Locate the cell with the specified text and output its (x, y) center coordinate. 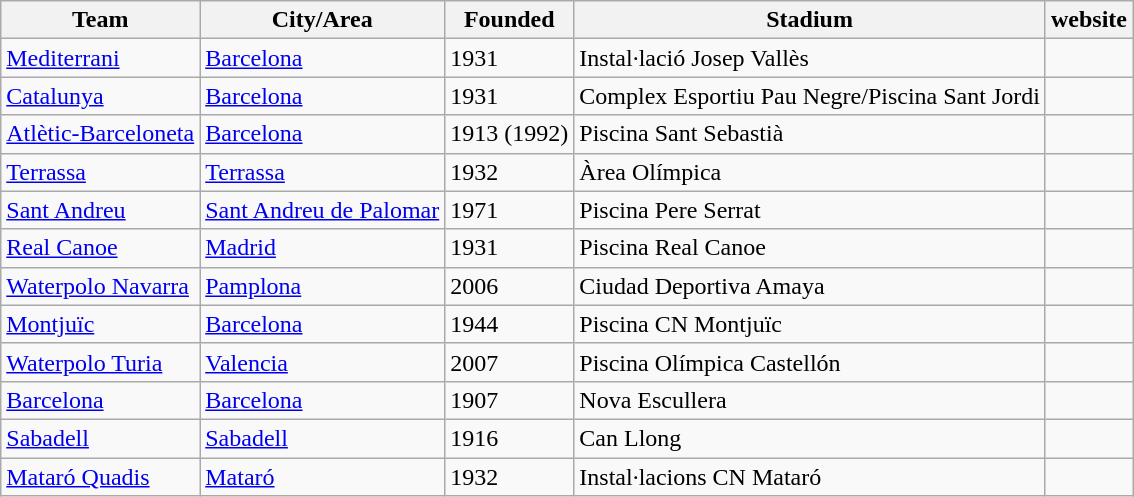
Pamplona (322, 286)
1916 (510, 438)
2006 (510, 286)
Catalunya (100, 96)
Atlètic-Barceloneta (100, 134)
Mataró Quadis (100, 477)
Complex Esportiu Pau Negre/Piscina Sant Jordi (810, 96)
Montjuïc (100, 324)
Piscina Pere Serrat (810, 210)
Stadium (810, 20)
Àrea Olímpica (810, 172)
Waterpolo Turia (100, 362)
Waterpolo Navarra (100, 286)
1944 (510, 324)
Mediterrani (100, 58)
2007 (510, 362)
Can Llong (810, 438)
Founded (510, 20)
City/Area (322, 20)
Sant Andreu de Palomar (322, 210)
Nova Escullera (810, 400)
Piscina Real Canoe (810, 248)
Sant Andreu (100, 210)
Piscina CN Montjuïc (810, 324)
Ciudad Deportiva Amaya (810, 286)
Madrid (322, 248)
1971 (510, 210)
website (1088, 20)
Instal·lació Josep Vallès (810, 58)
Valencia (322, 362)
Team (100, 20)
Instal·lacions CN Mataró (810, 477)
1913 (1992) (510, 134)
Mataró (322, 477)
1907 (510, 400)
Piscina Sant Sebastià (810, 134)
Piscina Olímpica Castellón (810, 362)
Real Canoe (100, 248)
